Pinpoint the cell where the given text exists, returning its [X, Y] midpoint coordinate. 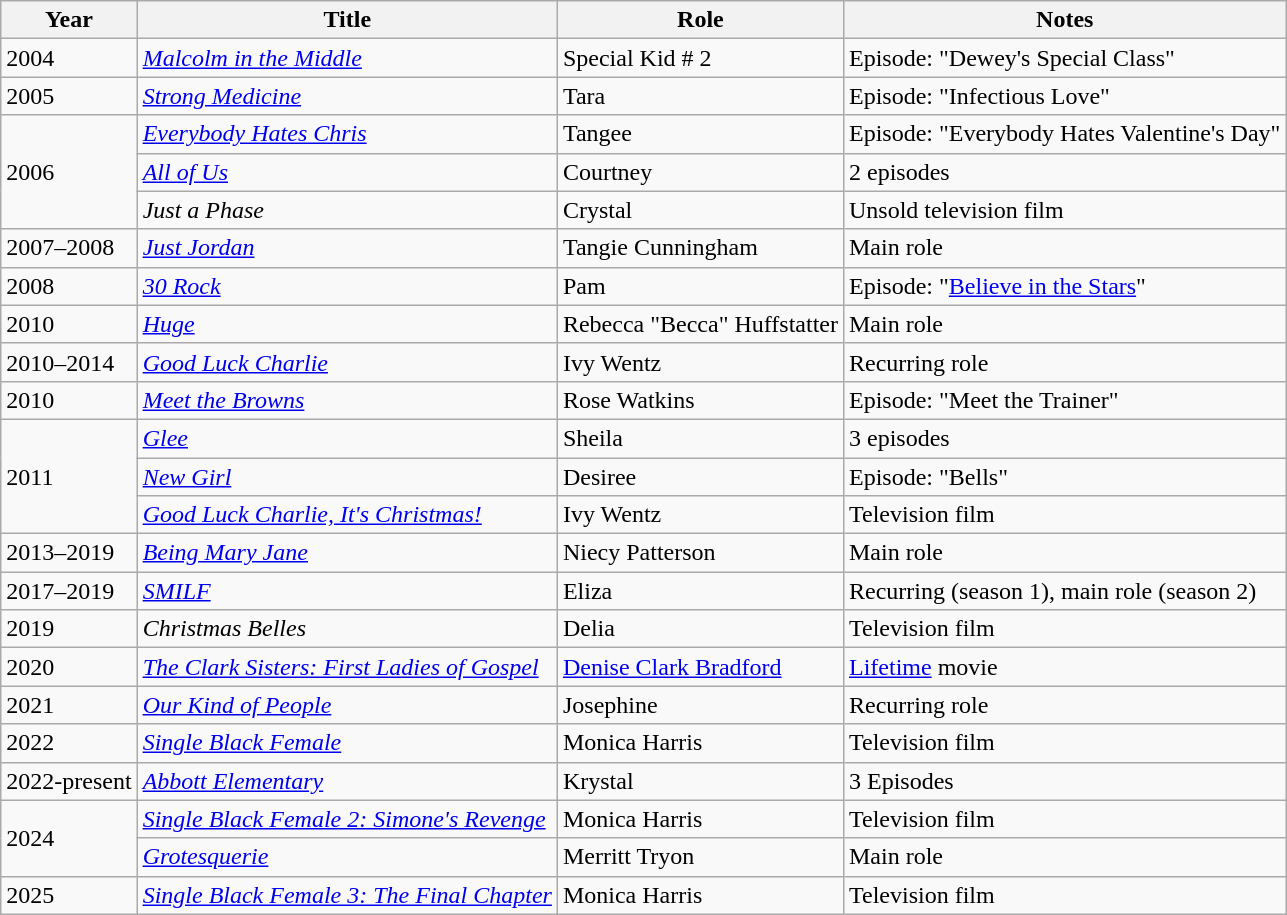
2013–2019 [69, 553]
New Girl [347, 477]
Notes [1064, 20]
Eliza [700, 591]
Episode: "Meet the Trainer" [1064, 400]
Crystal [700, 210]
Unsold television film [1064, 210]
Single Black Female 3: The Final Chapter [347, 895]
Being Mary Jane [347, 553]
Grotesquerie [347, 857]
Huge [347, 324]
Our Kind of People [347, 705]
2017–2019 [69, 591]
2019 [69, 629]
Good Luck Charlie, It's Christmas! [347, 515]
2010–2014 [69, 362]
Merritt Tryon [700, 857]
Malcolm in the Middle [347, 58]
2005 [69, 96]
Krystal [700, 781]
Role [700, 20]
Single Black Female 2: Simone's Revenge [347, 819]
2004 [69, 58]
Desiree [700, 477]
Tangie Cunningham [700, 248]
Sheila [700, 438]
2020 [69, 667]
Everybody Hates Chris [347, 134]
Just a Phase [347, 210]
2 episodes [1064, 172]
Lifetime movie [1064, 667]
SMILF [347, 591]
Episode: "Dewey's Special Class" [1064, 58]
Good Luck Charlie [347, 362]
Strong Medicine [347, 96]
2008 [69, 286]
Josephine [700, 705]
2006 [69, 172]
Meet the Browns [347, 400]
Abbott Elementary [347, 781]
All of Us [347, 172]
Rose Watkins [700, 400]
Delia [700, 629]
Rebecca "Becca" Huffstatter [700, 324]
2025 [69, 895]
Christmas Belles [347, 629]
Glee [347, 438]
Tangee [700, 134]
2021 [69, 705]
2024 [69, 838]
3 episodes [1064, 438]
Denise Clark Bradford [700, 667]
2022-present [69, 781]
2011 [69, 476]
Pam [700, 286]
Single Black Female [347, 743]
30 Rock [347, 286]
The Clark Sisters: First Ladies of Gospel [347, 667]
Tara [700, 96]
2007–2008 [69, 248]
Title [347, 20]
Just Jordan [347, 248]
Episode: "Infectious Love" [1064, 96]
3 Episodes [1064, 781]
Episode: "Believe in the Stars" [1064, 286]
Courtney [700, 172]
Recurring (season 1), main role (season 2) [1064, 591]
Special Kid # 2 [700, 58]
Niecy Patterson [700, 553]
Episode: "Everybody Hates Valentine's Day" [1064, 134]
Episode: "Bells" [1064, 477]
Year [69, 20]
2022 [69, 743]
